Find where the given text appears and provide that cell's center as [x, y] coordinate. 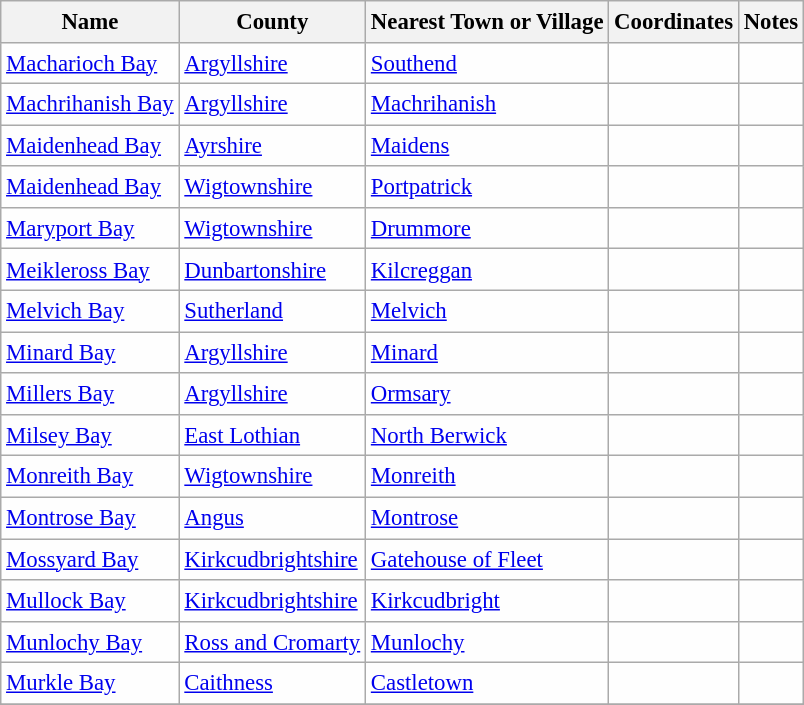
Munlochy Bay [90, 642]
Millers Bay [90, 394]
Kirkcudbright [488, 600]
Minard Bay [90, 352]
Nearest Town or Village [488, 22]
Ayrshire [272, 146]
Melvich [488, 312]
Murkle Bay [90, 684]
Mossyard Bay [90, 560]
Drummore [488, 228]
Ormsary [488, 394]
Maidens [488, 146]
Southend [488, 62]
Machrihanish Bay [90, 104]
Gatehouse of Fleet [488, 560]
Dunbartonshire [272, 270]
County [272, 22]
Monreith [488, 476]
Name [90, 22]
Coordinates [674, 22]
Munlochy [488, 642]
Mullock Bay [90, 600]
Maryport Bay [90, 228]
Meikleross Bay [90, 270]
Notes [770, 22]
Kilcreggan [488, 270]
Caithness [272, 684]
Macharioch Bay [90, 62]
Minard [488, 352]
East Lothian [272, 436]
Portpatrick [488, 186]
Monreith Bay [90, 476]
Machrihanish [488, 104]
Montrose Bay [90, 518]
Montrose [488, 518]
Melvich Bay [90, 312]
Ross and Cromarty [272, 642]
Castletown [488, 684]
North Berwick [488, 436]
Milsey Bay [90, 436]
Sutherland [272, 312]
Angus [272, 518]
